Return (x, y) of the center of cell containing provided text 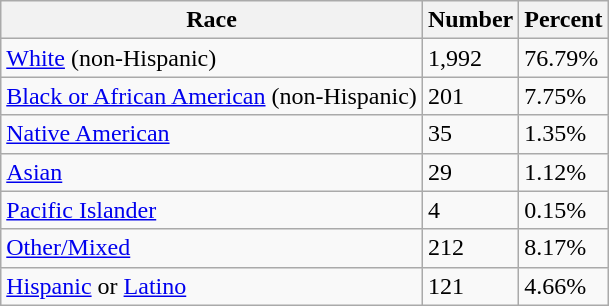
201 (470, 96)
Asian (212, 172)
Black or African American (non-Hispanic) (212, 96)
29 (470, 172)
8.17% (564, 248)
35 (470, 134)
White (non-Hispanic) (212, 58)
Number (470, 20)
Race (212, 20)
212 (470, 248)
4.66% (564, 286)
Pacific Islander (212, 210)
76.79% (564, 58)
1,992 (470, 58)
121 (470, 286)
4 (470, 210)
1.12% (564, 172)
7.75% (564, 96)
Percent (564, 20)
Native American (212, 134)
Hispanic or Latino (212, 286)
1.35% (564, 134)
0.15% (564, 210)
Other/Mixed (212, 248)
